Locate the cell with the specified text and output its [X, Y] center coordinate. 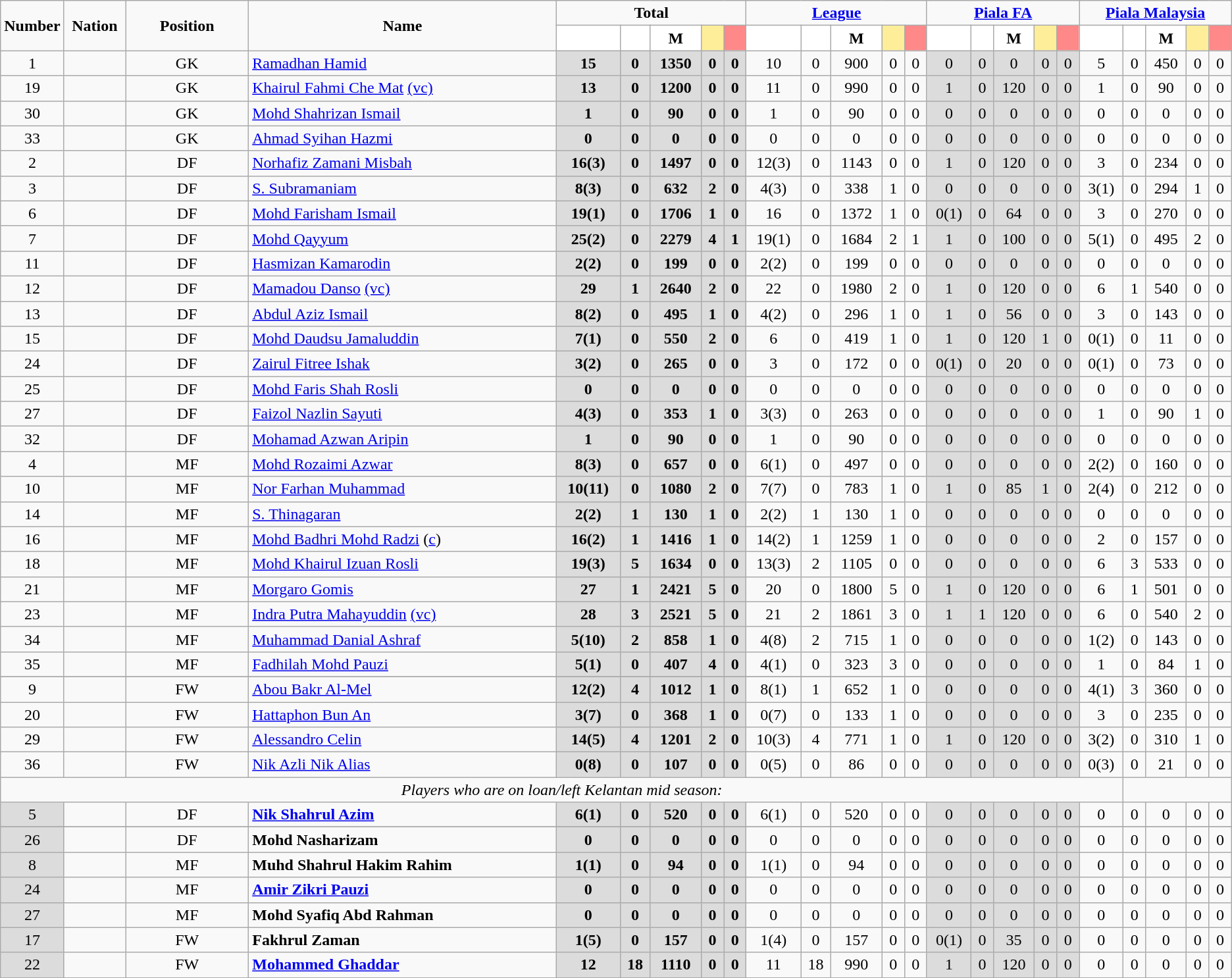
Piala Malaysia [1156, 13]
235 [1166, 714]
84 [1166, 664]
497 [857, 464]
Morgaro Gomis [403, 589]
771 [857, 740]
Mohd Khairul Izuan Rosli [403, 564]
56 [1014, 314]
2421 [675, 589]
25(2) [588, 238]
294 [1166, 188]
Alessandro Celin [403, 740]
1706 [675, 213]
Indra Putra Mahayuddin (vc) [403, 614]
407 [675, 664]
Abou Bakr Al-Mel [403, 689]
Fakhrul Zaman [403, 940]
2640 [675, 288]
1497 [675, 163]
1372 [857, 213]
550 [675, 339]
Mohd Syafiq Abd Rahman [403, 915]
783 [857, 489]
Amir Zikri Pauzi [403, 890]
Hattaphon Bun An [403, 714]
368 [675, 714]
900 [857, 63]
Muhammad Danial Ashraf [403, 639]
1(5) [588, 940]
1200 [675, 88]
3(7) [588, 714]
7 [32, 238]
1012 [675, 689]
0(3) [1102, 765]
30 [32, 113]
3(1) [1102, 188]
13(3) [774, 564]
32 [32, 439]
1(2) [1102, 639]
360 [1166, 689]
19 [32, 88]
2521 [675, 614]
Mohd Badhri Mohd Radzi (c) [403, 539]
0(7) [774, 714]
8(1) [774, 689]
League [837, 13]
4(8) [774, 639]
1143 [857, 163]
28 [588, 614]
Mohd Farisham Ismail [403, 213]
Mohd Qayyum [403, 238]
160 [1166, 464]
212 [1166, 489]
1259 [857, 539]
0(5) [774, 765]
100 [1014, 238]
1416 [675, 539]
1980 [857, 288]
Name [403, 26]
64 [1014, 213]
8(2) [588, 314]
Ramadhan Hamid [403, 63]
26 [32, 840]
Nik Shahrul Azim [403, 815]
Nation [95, 26]
Number [32, 26]
Total [652, 13]
Mohd Daudsu Jamaluddin [403, 339]
Players who are on loan/left Kelantan mid season: [562, 790]
1201 [675, 740]
S. Thinagaran [403, 514]
5(10) [588, 639]
501 [1166, 589]
657 [675, 464]
Hasmizan Kamarodin [403, 263]
Abdul Aziz Ismail [403, 314]
1(4) [774, 940]
Mohamad Azwan Aripin [403, 439]
86 [857, 765]
1684 [857, 238]
296 [857, 314]
338 [857, 188]
1350 [675, 63]
1080 [675, 489]
8 [32, 865]
172 [857, 364]
10(11) [588, 489]
265 [675, 364]
Faizol Nazlin Sayuti [403, 414]
33 [32, 138]
652 [857, 689]
Ahmad Syihan Hazmi [403, 138]
234 [1166, 163]
10(3) [774, 740]
16(2) [588, 539]
450 [1166, 63]
353 [675, 414]
17 [32, 940]
Nor Farhan Muhammad [403, 489]
Mohd Shahrizan Ismail [403, 113]
1110 [675, 965]
34 [32, 639]
S. Subramaniam [403, 188]
1105 [857, 564]
Norhafiz Zamani Misbah [403, 163]
14 [32, 514]
323 [857, 664]
Mohammed Ghaddar [403, 965]
14(2) [774, 539]
16(3) [588, 163]
36 [32, 765]
Nik Azli Nik Alias [403, 765]
1634 [675, 564]
12(3) [774, 163]
263 [857, 414]
Zairul Fitree Ishak [403, 364]
19(3) [588, 564]
73 [1166, 364]
2279 [675, 238]
107 [675, 765]
1861 [857, 614]
9 [32, 689]
Fadhilah Mohd Pauzi [403, 664]
133 [857, 714]
Mohd Nasharizam [403, 840]
2(4) [1102, 489]
310 [1166, 740]
Piala FA [1003, 13]
85 [1014, 489]
14(5) [588, 740]
858 [675, 639]
632 [675, 188]
Position [187, 26]
Muhd Shahrul Hakim Rahim [403, 865]
715 [857, 639]
23 [32, 614]
Mohd Faris Shah Rosli [403, 389]
419 [857, 339]
3(3) [774, 414]
270 [1166, 213]
533 [1166, 564]
7(1) [588, 339]
Mohd Rozaimi Azwar [403, 464]
25 [32, 389]
12(2) [588, 689]
7(7) [774, 489]
4(2) [774, 314]
1800 [857, 589]
Mamadou Danso (vc) [403, 288]
0(8) [588, 765]
Khairul Fahmi Che Mat (vc) [403, 88]
